Identify which cell holds the provided text, then report its (X, Y) central coordinate. 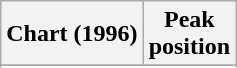
Chart (1996) (72, 34)
Peakposition (189, 34)
